Search for the cell housing the specified text and yield its (X, Y) center coordinate. 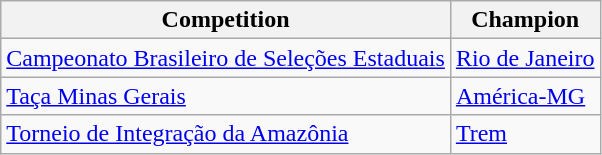
Champion (525, 20)
Campeonato Brasileiro de Seleções Estaduais (226, 58)
Trem (525, 134)
Taça Minas Gerais (226, 96)
Torneio de Integração da Amazônia (226, 134)
Competition (226, 20)
América-MG (525, 96)
Rio de Janeiro (525, 58)
